Return (x, y) of the center of cell containing provided text 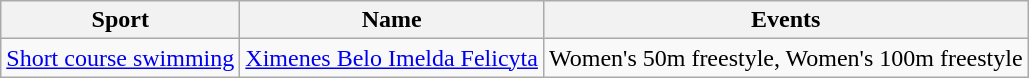
Short course swimming (120, 58)
Ximenes Belo Imelda Felicyta (392, 58)
Sport (120, 20)
Name (392, 20)
Events (786, 20)
Women's 50m freestyle, Women's 100m freestyle (786, 58)
